Find where the given text appears and provide that cell's center as [X, Y] coordinate. 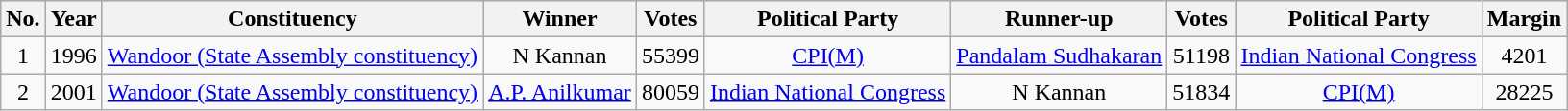
Year [73, 19]
28225 [1524, 92]
Winner [560, 19]
51198 [1201, 55]
4201 [1524, 55]
Runner-up [1059, 19]
2001 [73, 92]
2 [23, 92]
51834 [1201, 92]
80059 [671, 92]
No. [23, 19]
Margin [1524, 19]
A.P. Anilkumar [560, 92]
Constituency [292, 19]
Pandalam Sudhakaran [1059, 55]
1 [23, 55]
55399 [671, 55]
1996 [73, 55]
